Provide the [x, y] coordinate of the cell's center where the given text is located.  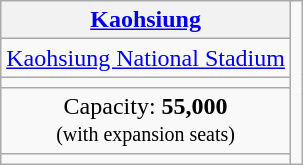
Capacity: 55,000(with expansion seats) [146, 120]
Kaohsiung [146, 20]
Kaohsiung National Stadium [146, 58]
